For the text-containing cell, return its midpoint in [X, Y] coordinate format. 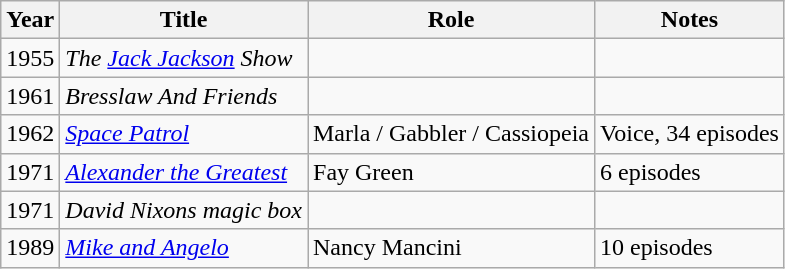
Title [184, 20]
Voice, 34 episodes [689, 134]
1961 [30, 96]
Year [30, 20]
1962 [30, 134]
Nancy Mancini [452, 248]
Space Patrol [184, 134]
Role [452, 20]
Mike and Angelo [184, 248]
6 episodes [689, 172]
10 episodes [689, 248]
Fay Green [452, 172]
David Nixons magic box [184, 210]
Notes [689, 20]
Alexander the Greatest [184, 172]
The Jack Jackson Show [184, 58]
1989 [30, 248]
Marla / Gabbler / Cassiopeia [452, 134]
1955 [30, 58]
Bresslaw And Friends [184, 96]
